From the cell containing the given text, extract its center point as [X, Y] coordinate. 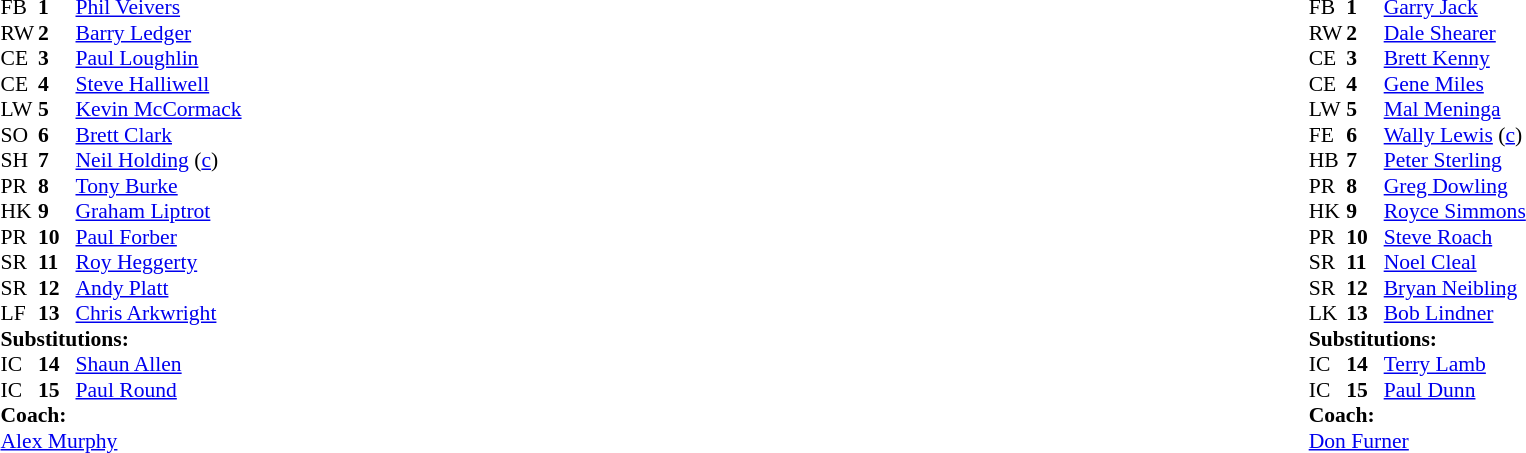
Steve Roach [1455, 237]
Barry Ledger [159, 33]
Bryan Neibling [1455, 288]
SO [19, 135]
HB [1328, 161]
LK [1328, 313]
Chris Arkwright [159, 313]
Dale Shearer [1455, 33]
Gene Miles [1455, 84]
Wally Lewis (c) [1455, 135]
Brett Kenny [1455, 59]
Noel Cleal [1455, 263]
Paul Forber [159, 237]
Brett Clark [159, 135]
FE [1328, 135]
Paul Dunn [1455, 390]
Kevin McCormack [159, 109]
Royce Simmons [1455, 211]
SH [19, 161]
Andy Platt [159, 288]
Paul Round [159, 390]
LF [19, 313]
Graham Liptrot [159, 211]
Bob Lindner [1455, 313]
Mal Meninga [1455, 109]
Neil Holding (c) [159, 161]
Terry Lamb [1455, 365]
Greg Dowling [1455, 186]
Paul Loughlin [159, 59]
Shaun Allen [159, 365]
Steve Halliwell [159, 84]
Tony Burke [159, 186]
Roy Heggerty [159, 263]
Peter Sterling [1455, 161]
